Search for the cell housing the specified text and yield its (x, y) center coordinate. 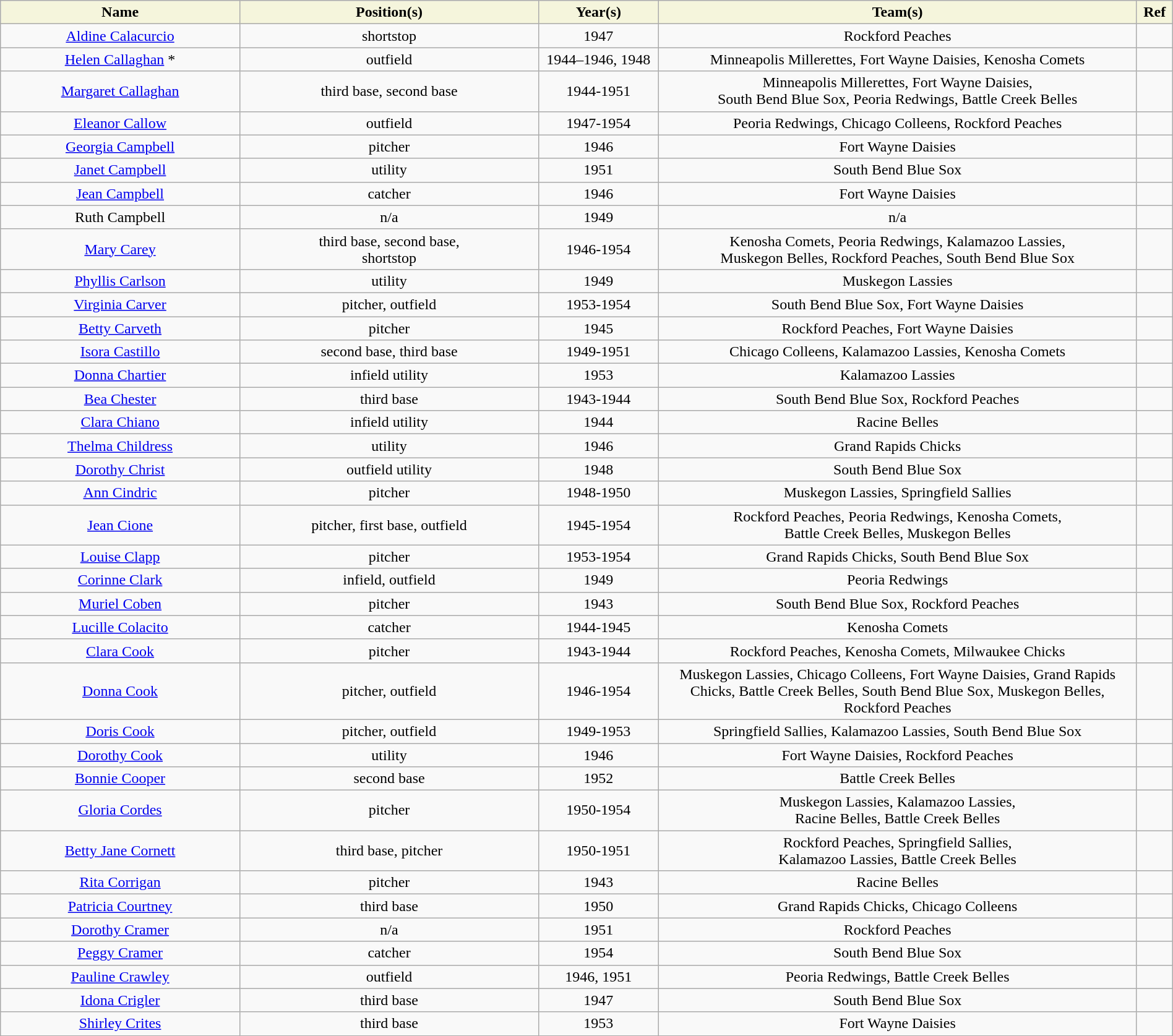
Shirley Crites (120, 1024)
Phyllis Carlson (120, 281)
Eleanor Callow (120, 123)
Mary Carey (120, 249)
Rockford Peaches, Peoria Redwings, Kenosha Comets, Battle Creek Belles, Muskegon Belles (897, 524)
Ruth Campbell (120, 217)
second base (389, 779)
Dorothy Christ (120, 469)
third base, second base (389, 92)
Peggy Cramer (120, 953)
Muskegon Lassies, Springfield Sallies (897, 493)
Grand Rapids Chicks (897, 446)
1952 (599, 779)
second base, third base (389, 352)
Patricia Courtney (120, 906)
Isora Castillo (120, 352)
Peoria Redwings (897, 580)
Springfield Sallies, Kalamazoo Lassies, South Bend Blue Sox (897, 731)
Year(s) (599, 12)
third base, second base, shortstop (389, 249)
Position(s) (389, 12)
Kenosha Comets (897, 627)
Muskegon Lassies (897, 281)
Bonnie Cooper (120, 779)
Rockford Peaches, Springfield Sallies,Kalamazoo Lassies, Battle Creek Belles (897, 851)
Peoria Redwings, Battle Creek Belles (897, 977)
Name (120, 12)
Betty Jane Cornett (120, 851)
Donna Cook (120, 691)
Grand Rapids Chicks, South Bend Blue Sox (897, 557)
Lucille Colacito (120, 627)
1945 (599, 328)
Clara Chiano (120, 422)
Ann Cindric (120, 493)
Fort Wayne Daisies, Rockford Peaches (897, 755)
pitcher, first base, outfield (389, 524)
1946, 1951 (599, 977)
Chicago Colleens, Kalamazoo Lassies, Kenosha Comets (897, 352)
Rockford Peaches, Kenosha Comets, Milwaukee Chicks (897, 651)
Grand Rapids Chicks, Chicago Colleens (897, 906)
Georgia Campbell (120, 147)
Battle Creek Belles (897, 779)
Idona Crigler (120, 1000)
Doris Cook (120, 731)
Kenosha Comets, Peoria Redwings, Kalamazoo Lassies,Muskegon Belles, Rockford Peaches, South Bend Blue Sox (897, 249)
Virginia Carver (120, 304)
1949-1953 (599, 731)
Thelma Childress (120, 446)
Bea Chester (120, 399)
Kalamazoo Lassies (897, 375)
1950-1954 (599, 810)
1948-1950 (599, 493)
third base, pitcher (389, 851)
Clara Cook (120, 651)
Jean Cione (120, 524)
1949-1951 (599, 352)
1948 (599, 469)
South Bend Blue Sox, Fort Wayne Daisies (897, 304)
1944-1951 (599, 92)
1947-1954 (599, 123)
1944-1945 (599, 627)
Gloria Cordes (120, 810)
Jean Campbell (120, 194)
Pauline Crawley (120, 977)
1944 (599, 422)
Dorothy Cook (120, 755)
Aldine Calacurcio (120, 36)
Ref (1154, 12)
1944–1946, 1948 (599, 59)
outfield utility (389, 469)
1954 (599, 953)
Muskegon Lassies, Kalamazoo Lassies,Racine Belles, Battle Creek Belles (897, 810)
Janet Campbell (120, 170)
shortstop (389, 36)
Donna Chartier (120, 375)
Peoria Redwings, Chicago Colleens, Rockford Peaches (897, 123)
infield, outfield (389, 580)
Dorothy Cramer (120, 930)
1945-1954 (599, 524)
Rockford Peaches, Fort Wayne Daisies (897, 328)
Minneapolis Millerettes, Fort Wayne Daisies, Kenosha Comets (897, 59)
Muriel Coben (120, 604)
Minneapolis Millerettes, Fort Wayne Daisies, South Bend Blue Sox, Peoria Redwings, Battle Creek Belles (897, 92)
Helen Callaghan * (120, 59)
Louise Clapp (120, 557)
Corinne Clark (120, 580)
1950-1951 (599, 851)
Team(s) (897, 12)
Betty Carveth (120, 328)
Rita Corrigan (120, 883)
1950 (599, 906)
Margaret Callaghan (120, 92)
